Output the (X, Y) coordinate of the center of the cell containing the given text.  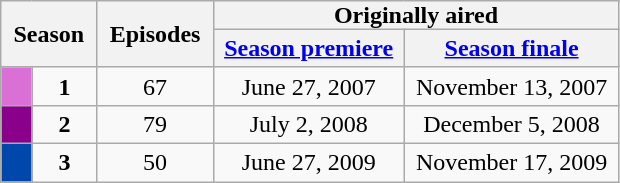
December 5, 2008 (512, 124)
June 27, 2009 (308, 162)
June 27, 2007 (308, 86)
November 13, 2007 (512, 86)
Season premiere (308, 48)
Season (49, 34)
1 (64, 86)
79 (155, 124)
67 (155, 86)
50 (155, 162)
Originally aired (416, 15)
Episodes (155, 34)
July 2, 2008 (308, 124)
Season finale (512, 48)
3 (64, 162)
November 17, 2009 (512, 162)
2 (64, 124)
